Scan for the cell matching the given text and deliver its [x, y] coordinate at center. 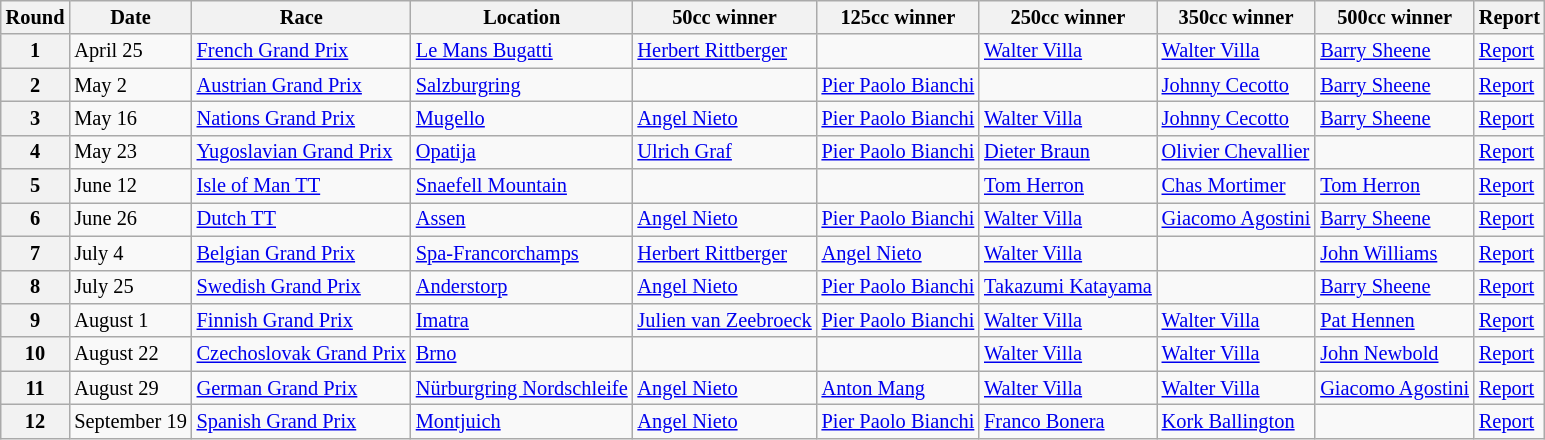
11 [36, 388]
Belgian Grand Prix [302, 253]
Olivier Chevallier [1236, 152]
12 [36, 421]
June 26 [130, 219]
Julien van Zeebroeck [725, 320]
5 [36, 186]
Montjuich [522, 421]
9 [36, 320]
Race [302, 17]
Anderstorp [522, 287]
500cc winner [1394, 17]
125cc winner [898, 17]
Salzburgring [522, 85]
3 [36, 118]
Chas Mortimer [1236, 186]
1 [36, 51]
August 29 [130, 388]
8 [36, 287]
Date [130, 17]
Round [36, 17]
6 [36, 219]
10 [36, 354]
June 12 [130, 186]
Yugoslavian Grand Prix [302, 152]
John Newbold [1394, 354]
Austrian Grand Prix [302, 85]
Spanish Grand Prix [302, 421]
Assen [522, 219]
Czechoslovak Grand Prix [302, 354]
Snaefell Mountain [522, 186]
May 23 [130, 152]
Kork Ballington [1236, 421]
Anton Mang [898, 388]
2 [36, 85]
Finnish Grand Prix [302, 320]
Isle of Man TT [302, 186]
May 2 [130, 85]
May 16 [130, 118]
Opatija [522, 152]
Pat Hennen [1394, 320]
Nations Grand Prix [302, 118]
July 25 [130, 287]
7 [36, 253]
350cc winner [1236, 17]
Nürburgring Nordschleife [522, 388]
50cc winner [725, 17]
Imatra [522, 320]
French Grand Prix [302, 51]
Spa-Francorchamps [522, 253]
Dieter Braun [1068, 152]
Swedish Grand Prix [302, 287]
August 1 [130, 320]
Mugello [522, 118]
Franco Bonera [1068, 421]
Location [522, 17]
German Grand Prix [302, 388]
Brno [522, 354]
Dutch TT [302, 219]
July 4 [130, 253]
Le Mans Bugatti [522, 51]
Takazumi Katayama [1068, 287]
John Williams [1394, 253]
250cc winner [1068, 17]
August 22 [130, 354]
September 19 [130, 421]
4 [36, 152]
Ulrich Graf [725, 152]
April 25 [130, 51]
